Pinpoint the cell where the given text exists, returning its [X, Y] midpoint coordinate. 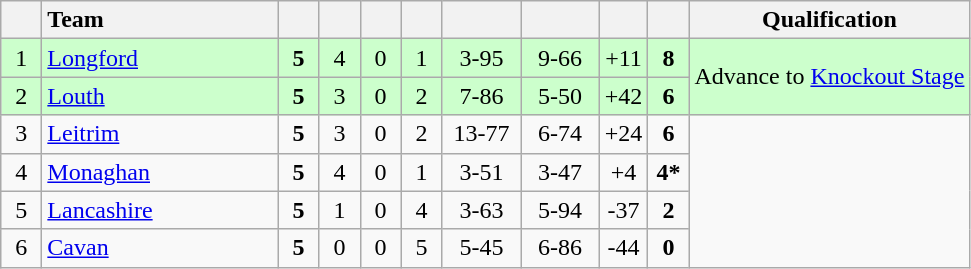
4* [668, 172]
13-77 [482, 134]
+4 [624, 172]
9-66 [560, 58]
-44 [624, 248]
Advance to Knockout Stage [830, 77]
Team [160, 20]
+42 [624, 96]
-37 [624, 210]
Longford [160, 58]
Leitrim [160, 134]
3-63 [482, 210]
+11 [624, 58]
5-94 [560, 210]
+24 [624, 134]
Louth [160, 96]
6-86 [560, 248]
Monaghan [160, 172]
3-95 [482, 58]
Lancashire [160, 210]
5-45 [482, 248]
5-50 [560, 96]
Cavan [160, 248]
8 [668, 58]
6-74 [560, 134]
7-86 [482, 96]
3-51 [482, 172]
3-47 [560, 172]
Qualification [830, 20]
